Search for the cell housing the specified text and yield its (X, Y) center coordinate. 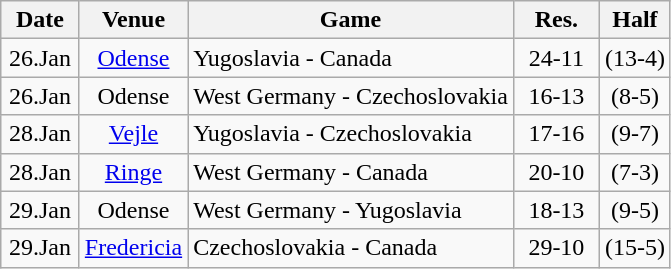
West Germany - Canada (351, 172)
Fredericia (133, 248)
Ringe (133, 172)
West Germany - Yugoslavia (351, 210)
Yugoslavia - Czechoslovakia (351, 134)
West Germany - Czechoslovakia (351, 96)
Vejle (133, 134)
Res. (556, 20)
(7-3) (634, 172)
24-11 (556, 58)
17-16 (556, 134)
18-13 (556, 210)
(9-5) (634, 210)
(13-4) (634, 58)
16-13 (556, 96)
Date (40, 20)
Game (351, 20)
Half (634, 20)
(9-7) (634, 134)
20-10 (556, 172)
(15-5) (634, 248)
Yugoslavia - Canada (351, 58)
(8-5) (634, 96)
Czechoslovakia - Canada (351, 248)
Venue (133, 20)
29-10 (556, 248)
